Locate the cell with the specified text and output its [x, y] center coordinate. 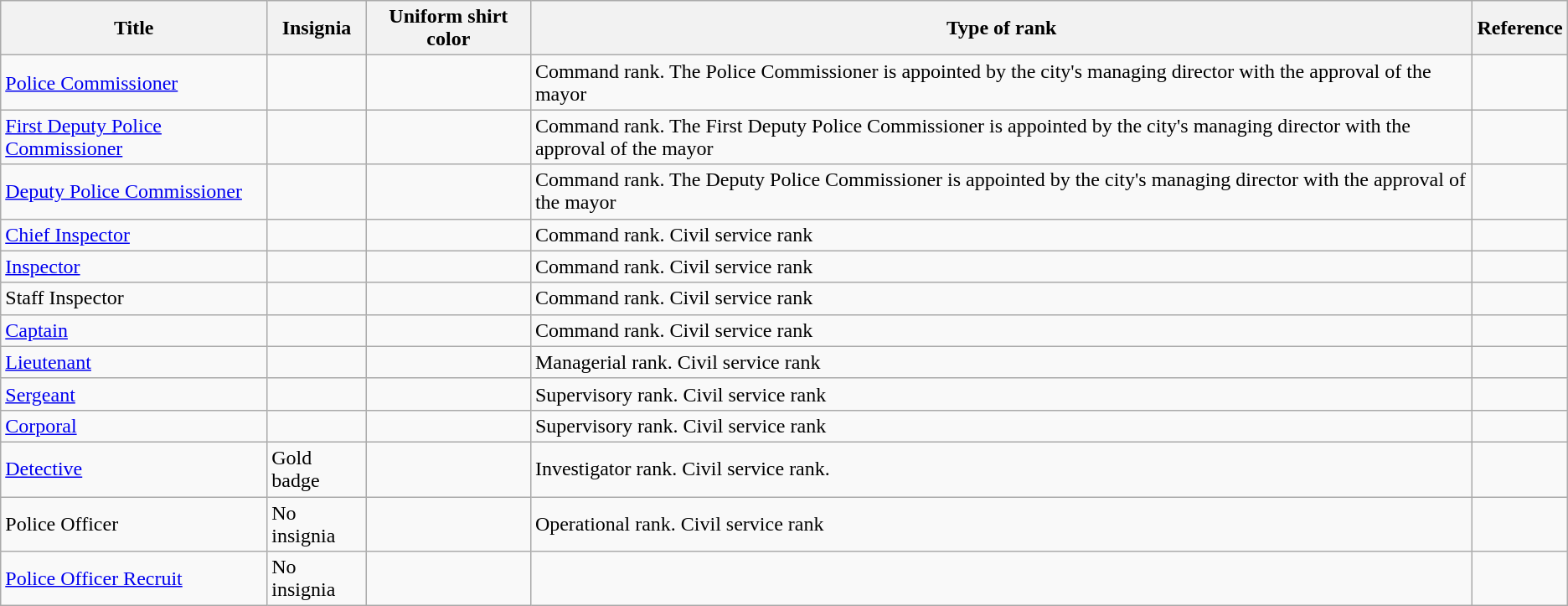
Police Commissioner [134, 82]
Reference [1519, 28]
Staff Inspector [134, 298]
Title [134, 28]
Managerial rank. Civil service rank [1002, 362]
Sergeant [134, 394]
Lieutenant [134, 362]
First Deputy Police Commissioner [134, 137]
Police Officer Recruit [134, 578]
Detective [134, 469]
Uniform shirt color [448, 28]
Inspector [134, 267]
Gold badge [317, 469]
Chief Inspector [134, 235]
Captain [134, 330]
Command rank. The Police Commissioner is appointed by the city's managing director with the approval of the mayor [1002, 82]
Command rank. The Deputy Police Commissioner is appointed by the city's managing director with the approval of the mayor [1002, 191]
Investigator rank. Civil service rank. [1002, 469]
Command rank. The First Deputy Police Commissioner is appointed by the city's managing director with the approval of the mayor [1002, 137]
Police Officer [134, 523]
Operational rank. Civil service rank [1002, 523]
Corporal [134, 426]
Deputy Police Commissioner [134, 191]
Type of rank [1002, 28]
Insignia [317, 28]
